Scan for the cell matching the given text and deliver its [X, Y] coordinate at center. 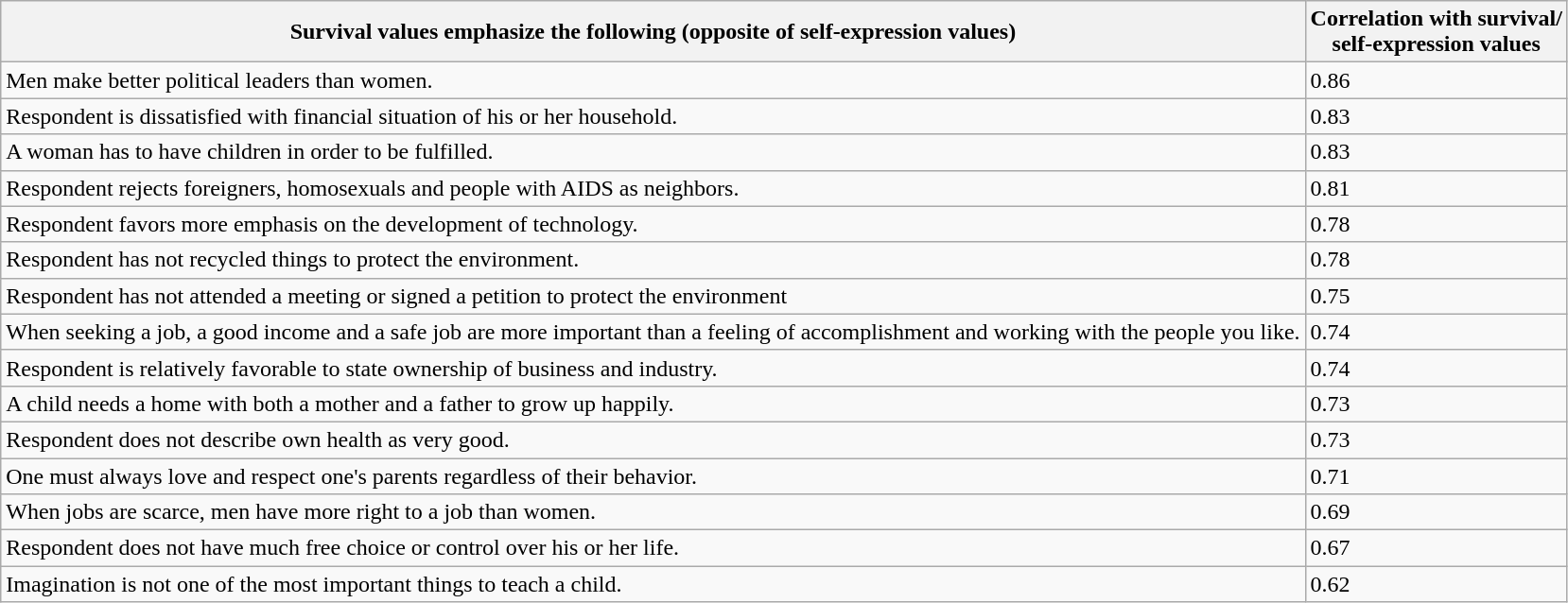
Respondent has not recycled things to protect the environment. [653, 260]
One must always love and respect one's parents regardless of their behavior. [653, 475]
Respondent favors more emphasis on the development of technology. [653, 224]
Men make better political leaders than women. [653, 80]
A woman has to have children in order to be fulfilled. [653, 152]
Respondent has not attended a meeting or signed a petition to protect the environment [653, 296]
When seeking a job, a good income and a safe job are more important than a feeling of accomplishment and working with the people you like. [653, 332]
0.71 [1436, 475]
Respondent does not have much free choice or control over his or her life. [653, 548]
0.81 [1436, 188]
0.75 [1436, 296]
0.69 [1436, 512]
Respondent is relatively favorable to state ownership of business and industry. [653, 368]
Respondent does not describe own health as very good. [653, 439]
Respondent rejects foreigners, homosexuals and people with AIDS as neighbors. [653, 188]
Survival values emphasize the following (opposite of self-expression values) [653, 32]
Correlation with survival/self-expression values [1436, 32]
Respondent is dissatisfied with financial situation of his or her household. [653, 116]
0.86 [1436, 80]
A child needs a home with both a mother and a father to grow up happily. [653, 404]
0.67 [1436, 548]
Imagination is not one of the most important things to teach a child. [653, 584]
When jobs are scarce, men have more right to a job than women. [653, 512]
0.62 [1436, 584]
